Search for the cell housing the specified text and yield its [X, Y] center coordinate. 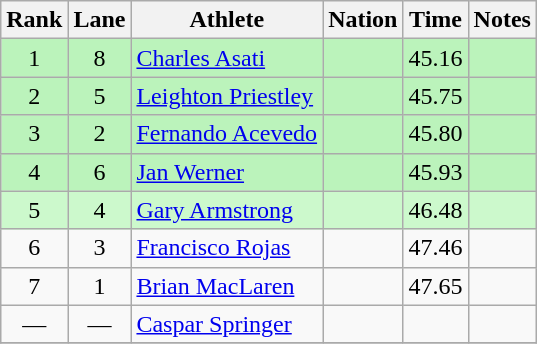
Time [436, 20]
Notes [502, 20]
Brian MacLaren [227, 286]
7 [34, 286]
Charles Asati [227, 58]
45.75 [436, 96]
8 [100, 58]
47.46 [436, 248]
Gary Armstrong [227, 210]
Leighton Priestley [227, 96]
Jan Werner [227, 172]
Francisco Rojas [227, 248]
47.65 [436, 286]
Nation [363, 20]
46.48 [436, 210]
Lane [100, 20]
45.93 [436, 172]
Rank [34, 20]
45.16 [436, 58]
Athlete [227, 20]
Caspar Springer [227, 324]
Fernando Acevedo [227, 134]
45.80 [436, 134]
